Scan for the cell matching the given text and deliver its (X, Y) coordinate at center. 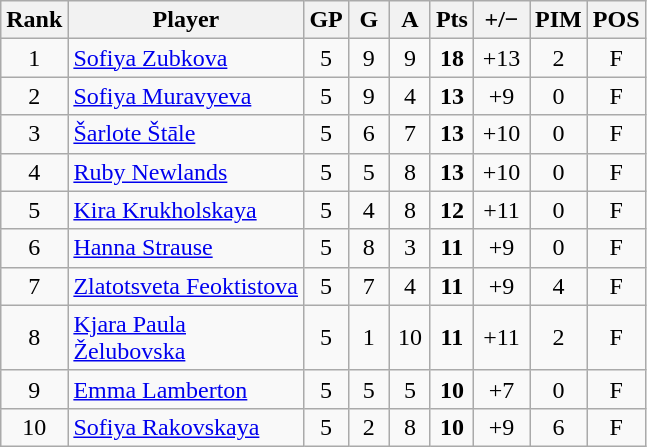
Player (186, 20)
Sofiya Zubkova (186, 58)
GP (326, 20)
POS (616, 20)
+/− (501, 20)
G (368, 20)
Hanna Strause (186, 248)
Emma Lamberton (186, 389)
Kjara Paula Želubovska (186, 338)
Rank (34, 20)
Sofiya Muravyeva (186, 96)
Šarlote Štāle (186, 134)
+13 (501, 58)
Pts (452, 20)
Ruby Newlands (186, 172)
PIM (559, 20)
+7 (501, 389)
A (410, 20)
Zlatotsveta Feoktistova (186, 286)
Kira Krukholskaya (186, 210)
Sofiya Rakovskaya (186, 427)
18 (452, 58)
12 (452, 210)
